Output the [x, y] coordinate of the center of the cell containing the given text.  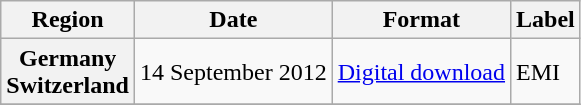
Date [233, 20]
14 September 2012 [233, 72]
Format [421, 20]
Digital download [421, 72]
EMI [546, 72]
Region [68, 20]
Label [546, 20]
Germany Switzerland [68, 72]
